Locate the cell with the specified text and output its [X, Y] center coordinate. 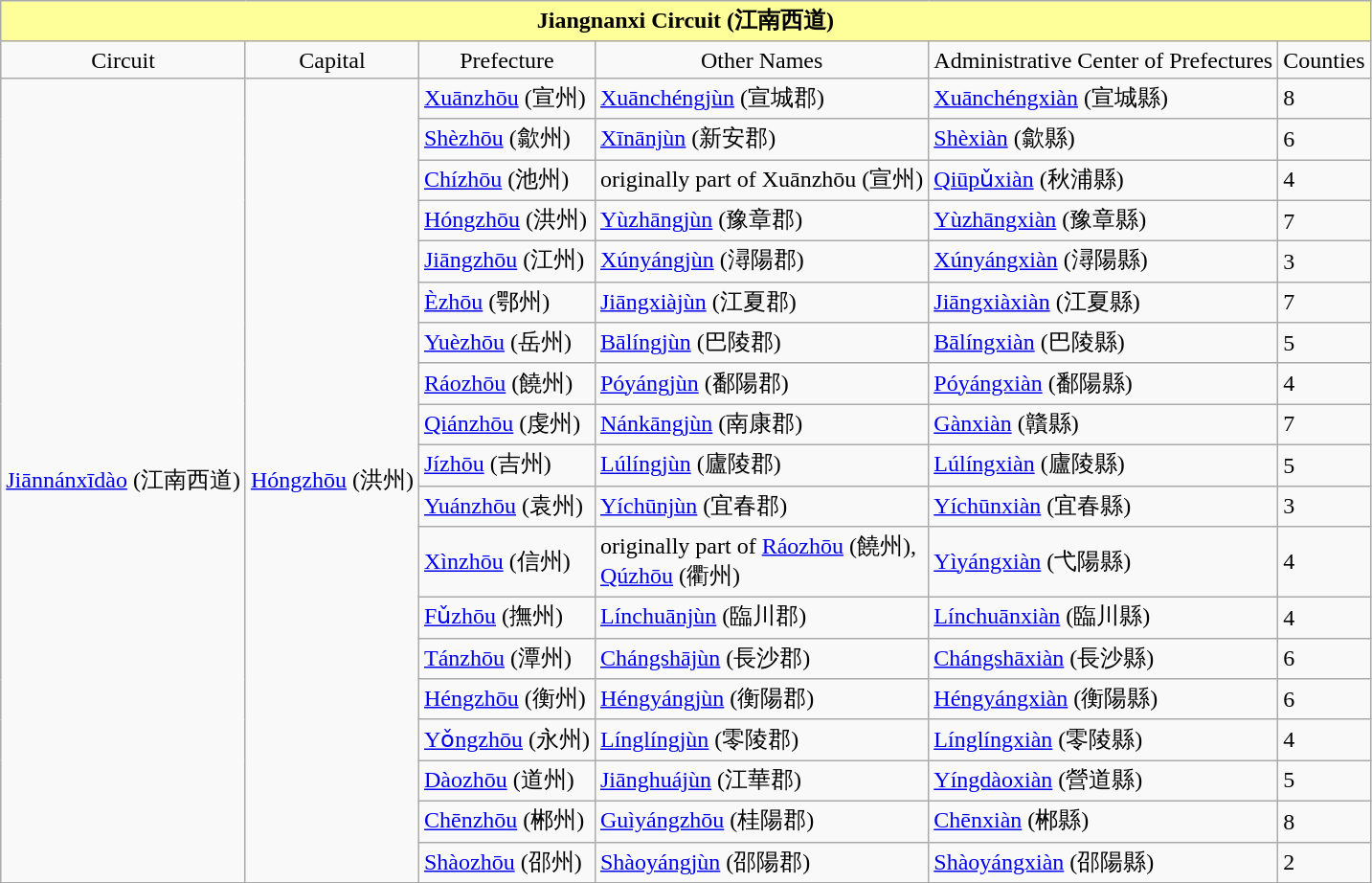
Yíngdàoxiàn (營道縣) [1103, 781]
Lúlíngjùn (廬陵郡) [761, 465]
Circuit [124, 59]
Héngyángxiàn (衡陽縣) [1103, 699]
Qiūpǔxiàn (秋浦縣) [1103, 180]
Chēnzhōu (郴州) [506, 822]
Fǔzhōu (撫州) [506, 619]
Línglíngxiàn (零陵縣) [1103, 739]
Chēnxiàn (郴縣) [1103, 822]
Línchuānxiàn (臨川縣) [1103, 619]
Chángshājùn (長沙郡) [761, 659]
Xúnyángxiàn (潯陽縣) [1103, 262]
Chízhōu (池州) [506, 180]
Dàozhōu (道州) [506, 781]
Bālíngxiàn (巴陵縣) [1103, 343]
Jiāngxiàjùn (江夏郡) [761, 303]
Guìyángzhōu (桂陽郡) [761, 822]
Yíchūnxiàn (宜春縣) [1103, 506]
Prefecture [506, 59]
Yìyángxiàn (弋陽縣) [1103, 562]
Èzhōu (鄂州) [506, 303]
2 [1324, 862]
Shèxiàn (歙縣) [1103, 140]
Other Names [761, 59]
originally part of Ráozhōu (饒州),Qúzhōu (衢州) [761, 562]
Héngzhōu (衡州) [506, 699]
Yuèzhōu (岳州) [506, 343]
Yǒngzhōu (永州) [506, 739]
Xuānzhōu (宣州) [506, 98]
Shàoyángjùn (邵陽郡) [761, 862]
Yùzhāngxiàn (豫章縣) [1103, 220]
Yíchūnjùn (宜春郡) [761, 506]
Nánkāngjùn (南康郡) [761, 425]
Capital [331, 59]
Línglíngjùn (零陵郡) [761, 739]
Ráozhōu (饒州) [506, 383]
Póyángjùn (鄱陽郡) [761, 383]
Xìnzhōu (信州) [506, 562]
Jiānnánxīdào (江南西道) [124, 480]
Lúlíngxiàn (廬陵縣) [1103, 465]
Shèzhōu (歙州) [506, 140]
Jiāngxiàxiàn (江夏縣) [1103, 303]
Jiānghuájùn (江華郡) [761, 781]
Shàoyángxiàn (邵陽縣) [1103, 862]
Xīnānjùn (新安郡) [761, 140]
Jízhōu (吉州) [506, 465]
Xúnyángjùn (潯陽郡) [761, 262]
Chángshāxiàn (長沙縣) [1103, 659]
Tánzhōu (潭州) [506, 659]
Jiangnanxi Circuit (江南西道) [686, 21]
Línchuānjùn (臨川郡) [761, 619]
originally part of Xuānzhōu (宣州) [761, 180]
Jiāngzhōu (江州) [506, 262]
Counties [1324, 59]
Xuānchéngjùn (宣城郡) [761, 98]
Xuānchéngxiàn (宣城縣) [1103, 98]
Póyángxiàn (鄱陽縣) [1103, 383]
Administrative Center of Prefectures [1103, 59]
Qiánzhōu (虔州) [506, 425]
Héngyángjùn (衡陽郡) [761, 699]
Gànxiàn (贛縣) [1103, 425]
Yuánzhōu (袁州) [506, 506]
Shàozhōu (邵州) [506, 862]
Bālíngjùn (巴陵郡) [761, 343]
Yùzhāngjùn (豫章郡) [761, 220]
